Determine the (X, Y) coordinate at the center of the cell enclosing the given text.  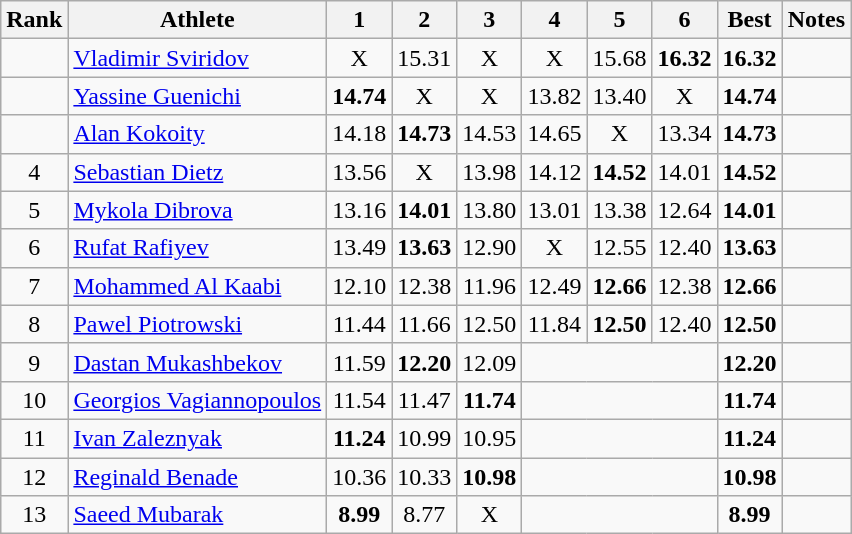
Rank (34, 20)
13.16 (360, 210)
15.31 (424, 58)
1 (360, 20)
14.18 (360, 134)
7 (34, 286)
11.96 (490, 286)
10.36 (360, 477)
Reginald Benade (198, 477)
13.38 (620, 210)
15.68 (620, 58)
10.33 (424, 477)
Georgios Vagiannopoulos (198, 400)
12 (34, 477)
13.82 (554, 96)
8.77 (424, 515)
3 (490, 20)
12.90 (490, 248)
12.55 (620, 248)
Athlete (198, 20)
Saeed Mubarak (198, 515)
9 (34, 362)
10.99 (424, 438)
Best (750, 20)
Yassine Guenichi (198, 96)
8 (34, 324)
12.64 (684, 210)
12.49 (554, 286)
11 (34, 438)
13.98 (490, 172)
14.12 (554, 172)
Sebastian Dietz (198, 172)
Ivan Zaleznyak (198, 438)
13.80 (490, 210)
11.54 (360, 400)
11.84 (554, 324)
13.49 (360, 248)
13.40 (620, 96)
11.47 (424, 400)
13.01 (554, 210)
2 (424, 20)
Rufat Rafiyev (198, 248)
Pawel Piotrowski (198, 324)
11.59 (360, 362)
Mykola Dibrova (198, 210)
10.95 (490, 438)
14.65 (554, 134)
Dastan Mukashbekov (198, 362)
Vladimir Sviridov (198, 58)
11.44 (360, 324)
11.66 (424, 324)
14.53 (490, 134)
10 (34, 400)
Notes (816, 20)
13.56 (360, 172)
Alan Kokoity (198, 134)
13 (34, 515)
12.09 (490, 362)
Mohammed Al Kaabi (198, 286)
12.10 (360, 286)
13.34 (684, 134)
